Identify which cell holds the provided text, then report its [X, Y] central coordinate. 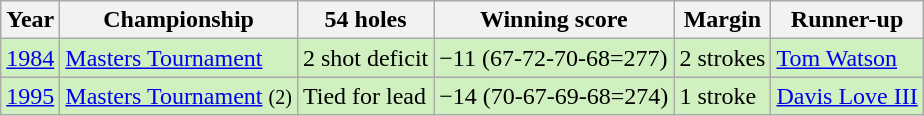
2 strokes [722, 58]
1995 [30, 96]
Tom Watson [847, 58]
Year [30, 20]
54 holes [365, 20]
Tied for lead [365, 96]
−14 (70-67-69-68=274) [554, 96]
Runner-up [847, 20]
−11 (67-72-70-68=277) [554, 58]
Winning score [554, 20]
1984 [30, 58]
Davis Love III [847, 96]
2 shot deficit [365, 58]
Masters Tournament (2) [179, 96]
1 stroke [722, 96]
Margin [722, 20]
Championship [179, 20]
Masters Tournament [179, 58]
